Output the (X, Y) coordinate of the center of the cell containing the given text.  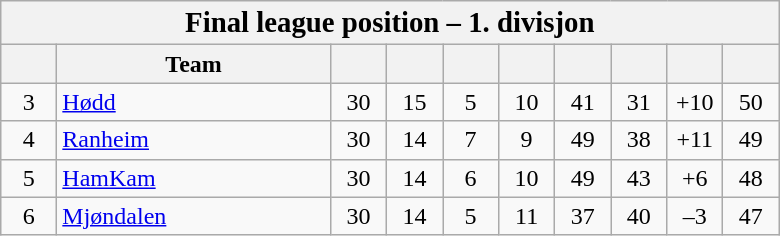
Ranheim (194, 140)
4 (29, 140)
+10 (695, 102)
Final league position – 1. divisjon (390, 23)
+6 (695, 178)
37 (583, 216)
9 (527, 140)
11 (527, 216)
40 (639, 216)
47 (751, 216)
50 (751, 102)
38 (639, 140)
7 (470, 140)
3 (29, 102)
43 (639, 178)
HamKam (194, 178)
+11 (695, 140)
31 (639, 102)
–3 (695, 216)
Mjøndalen (194, 216)
41 (583, 102)
48 (751, 178)
Team (194, 64)
Hødd (194, 102)
15 (414, 102)
